Locate the cell with the specified text and output its (x, y) center coordinate. 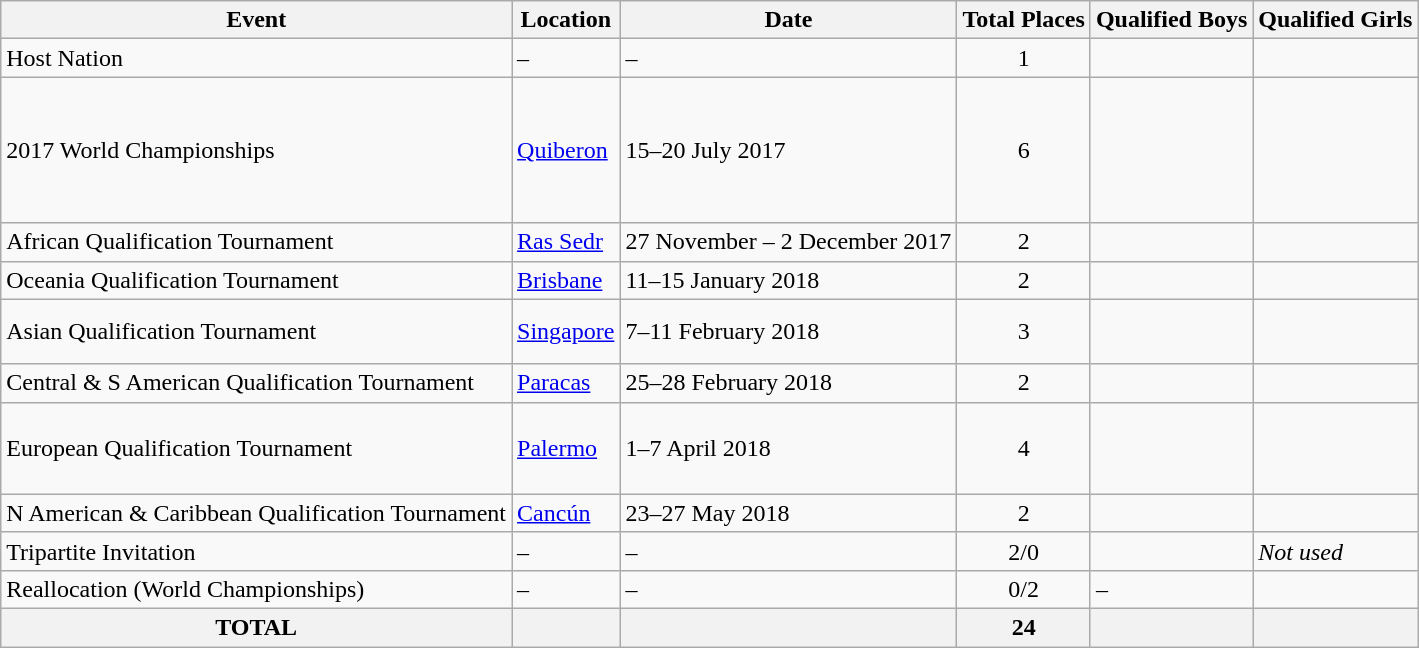
Paracas (566, 383)
Palermo (566, 448)
Singapore (566, 332)
Total Places (1024, 20)
Tripartite Invitation (256, 551)
Asian Qualification Tournament (256, 332)
6 (1024, 150)
European Qualification Tournament (256, 448)
2017 World Championships (256, 150)
0/2 (1024, 589)
Brisbane (566, 280)
Central & S American Qualification Tournament (256, 383)
Ras Sedr (566, 242)
27 November – 2 December 2017 (788, 242)
3 (1024, 332)
Location (566, 20)
TOTAL (256, 627)
2/0 (1024, 551)
Oceania Qualification Tournament (256, 280)
Not used (1336, 551)
Reallocation (World Championships) (256, 589)
1 (1024, 58)
25–28 February 2018 (788, 383)
4 (1024, 448)
Host Nation (256, 58)
N American & Caribbean Qualification Tournament (256, 513)
African Qualification Tournament (256, 242)
Qualified Boys (1171, 20)
Qualified Girls (1336, 20)
7–11 February 2018 (788, 332)
23–27 May 2018 (788, 513)
15–20 July 2017 (788, 150)
Quiberon (566, 150)
Date (788, 20)
24 (1024, 627)
Event (256, 20)
11–15 January 2018 (788, 280)
1–7 April 2018 (788, 448)
Cancún (566, 513)
